Locate the cell with the specified text and output its (x, y) center coordinate. 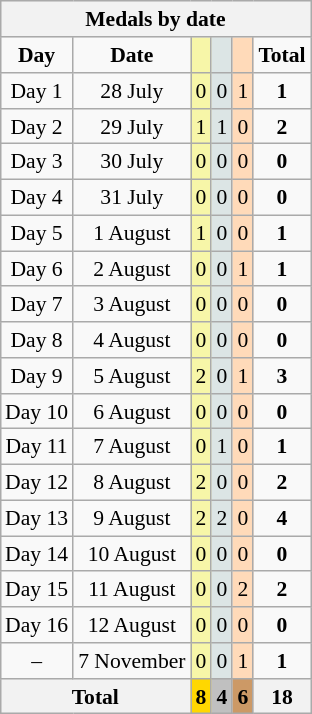
Day 6 (36, 269)
6 (242, 696)
Day 12 (36, 482)
Date (132, 55)
Day (36, 55)
Day 15 (36, 589)
Day 8 (36, 340)
Day 5 (36, 233)
1 August (132, 233)
3 (282, 376)
Day 11 (36, 447)
3 August (132, 304)
31 July (132, 197)
5 August (132, 376)
11 August (132, 589)
Medals by date (156, 19)
7 November (132, 661)
Day 9 (36, 376)
Day 7 (36, 304)
28 July (132, 91)
6 August (132, 411)
Day 4 (36, 197)
8 (202, 696)
– (36, 661)
9 August (132, 518)
12 August (132, 625)
18 (282, 696)
Day 10 (36, 411)
4 August (132, 340)
Day 3 (36, 162)
Day 14 (36, 554)
2 August (132, 269)
7 August (132, 447)
8 August (132, 482)
10 August (132, 554)
29 July (132, 126)
Day 1 (36, 91)
Day 16 (36, 625)
Day 2 (36, 126)
Day 13 (36, 518)
30 July (132, 162)
